Locate the cell with the specified text and output its (x, y) center coordinate. 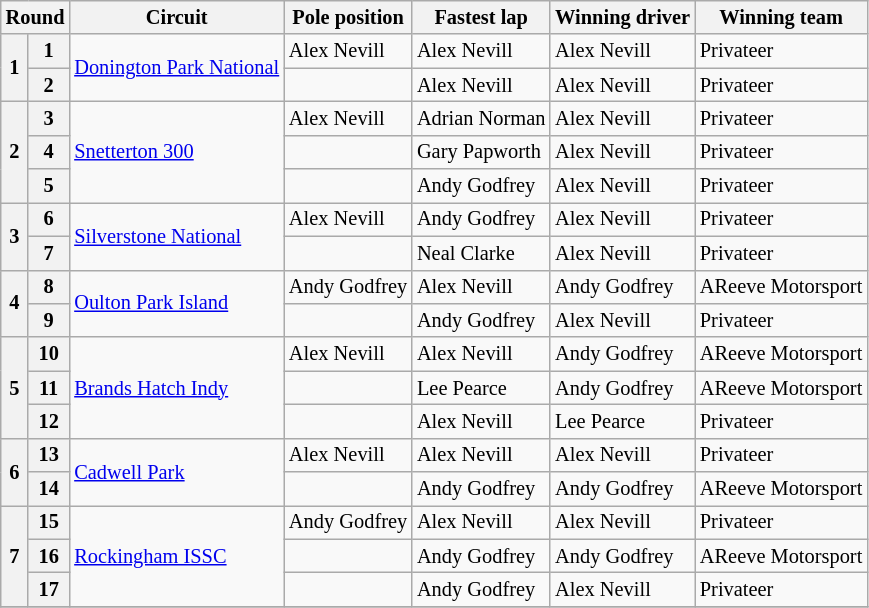
9 (48, 320)
8 (48, 287)
12 (48, 421)
Round (36, 17)
Silverstone National (176, 236)
15 (48, 522)
13 (48, 455)
14 (48, 489)
Rockingham ISSC (176, 556)
Winning team (781, 17)
Adrian Norman (481, 118)
Circuit (176, 17)
Brands Hatch Indy (176, 388)
16 (48, 556)
Gary Papworth (481, 152)
Snetterton 300 (176, 152)
11 (48, 388)
17 (48, 589)
Cadwell Park (176, 472)
Donington Park National (176, 68)
Neal Clarke (481, 253)
Oulton Park Island (176, 304)
10 (48, 354)
Fastest lap (481, 17)
Winning driver (622, 17)
Pole position (348, 17)
